Provide the (X, Y) coordinate of the cell's center where the given text is located.  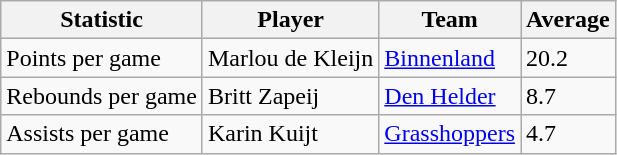
Binnenland (450, 58)
Average (568, 20)
8.7 (568, 96)
Grasshoppers (450, 134)
Marlou de Kleijn (290, 58)
Den Helder (450, 96)
4.7 (568, 134)
Rebounds per game (102, 96)
Player (290, 20)
Points per game (102, 58)
Assists per game (102, 134)
Statistic (102, 20)
Karin Kuijt (290, 134)
Team (450, 20)
Britt Zapeij (290, 96)
20.2 (568, 58)
